Output the [X, Y] coordinate of the center of the cell containing the given text.  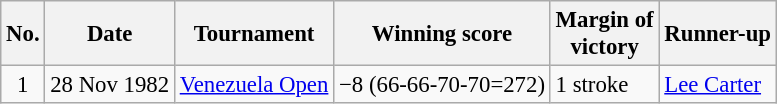
Date [110, 34]
1 [23, 85]
−8 (66-66-70-70=272) [442, 85]
No. [23, 34]
Margin ofvictory [604, 34]
Runner-up [718, 34]
1 stroke [604, 85]
Winning score [442, 34]
Lee Carter [718, 85]
Venezuela Open [254, 85]
28 Nov 1982 [110, 85]
Tournament [254, 34]
